From the cell containing the given text, extract its center point as (X, Y) coordinate. 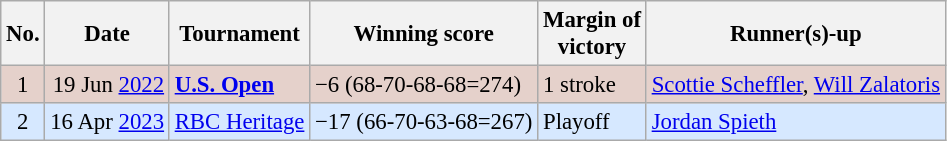
2 (23, 122)
RBC Heritage (239, 122)
16 Apr 2023 (107, 122)
Winning score (424, 34)
−6 (68-70-68-68=274) (424, 85)
Scottie Scheffler, Will Zalatoris (796, 85)
1 (23, 85)
Playoff (592, 122)
Margin ofvictory (592, 34)
U.S. Open (239, 85)
Jordan Spieth (796, 122)
19 Jun 2022 (107, 85)
Runner(s)-up (796, 34)
No. (23, 34)
1 stroke (592, 85)
Date (107, 34)
−17 (66-70-63-68=267) (424, 122)
Tournament (239, 34)
